Pinpoint the cell where the given text exists, returning its (X, Y) midpoint coordinate. 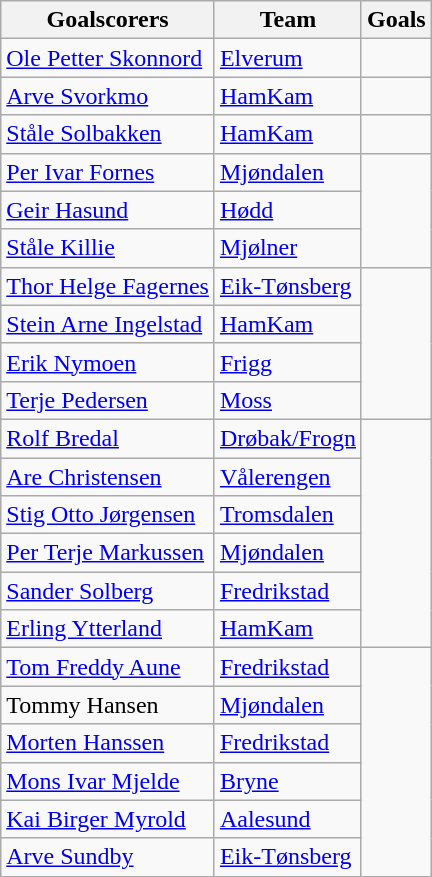
Tom Freddy Aune (108, 667)
Frigg (288, 362)
Bryne (288, 781)
Moss (288, 400)
Mons Ivar Mjelde (108, 781)
Tromsdalen (288, 515)
Ståle Killie (108, 248)
Elverum (288, 58)
Arve Svorkmo (108, 96)
Terje Pedersen (108, 400)
Ole Petter Skonnord (108, 58)
Are Christensen (108, 477)
Mjølner (288, 248)
Sander Solberg (108, 591)
Thor Helge Fagernes (108, 286)
Aalesund (288, 819)
Rolf Bredal (108, 438)
Arve Sundby (108, 857)
Erik Nymoen (108, 362)
Hødd (288, 210)
Morten Hanssen (108, 743)
Team (288, 20)
Stein Arne Ingelstad (108, 324)
Ståle Solbakken (108, 134)
Geir Hasund (108, 210)
Tommy Hansen (108, 705)
Drøbak/Frogn (288, 438)
Goals (396, 20)
Kai Birger Myrold (108, 819)
Per Terje Markussen (108, 553)
Erling Ytterland (108, 629)
Per Ivar Fornes (108, 172)
Vålerengen (288, 477)
Goalscorers (108, 20)
Stig Otto Jørgensen (108, 515)
